Search for the cell housing the specified text and yield its [x, y] center coordinate. 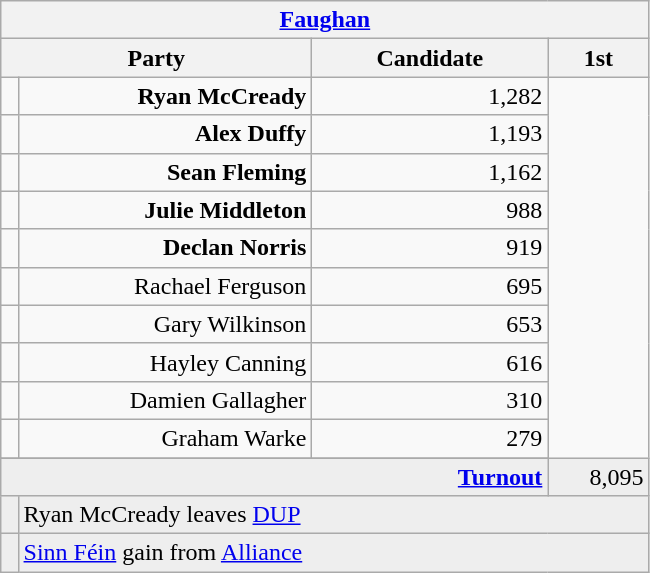
919 [430, 248]
Faughan [325, 20]
Sean Fleming [165, 172]
Candidate [430, 58]
Party [156, 58]
Rachael Ferguson [165, 286]
Damien Gallagher [165, 400]
310 [430, 400]
1,282 [430, 96]
Ryan McCready leaves DUP [334, 515]
Julie Middleton [165, 210]
Graham Warke [165, 438]
695 [430, 286]
1,193 [430, 134]
8,095 [598, 477]
1st [598, 58]
Hayley Canning [165, 362]
279 [430, 438]
616 [430, 362]
1,162 [430, 172]
Turnout [274, 477]
988 [430, 210]
Alex Duffy [165, 134]
Sinn Féin gain from Alliance [334, 553]
653 [430, 324]
Declan Norris [165, 248]
Ryan McCready [165, 96]
Gary Wilkinson [165, 324]
